Return (x, y) of the center of cell containing provided text 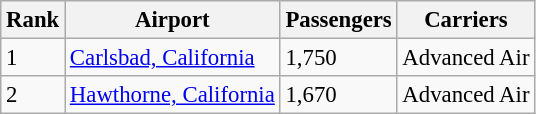
1,750 (338, 58)
Rank (33, 20)
Passengers (338, 20)
Airport (173, 20)
1,670 (338, 95)
Carriers (466, 20)
2 (33, 95)
Hawthorne, California (173, 95)
Carlsbad, California (173, 58)
1 (33, 58)
